Pinpoint the cell where the given text exists, returning its [x, y] midpoint coordinate. 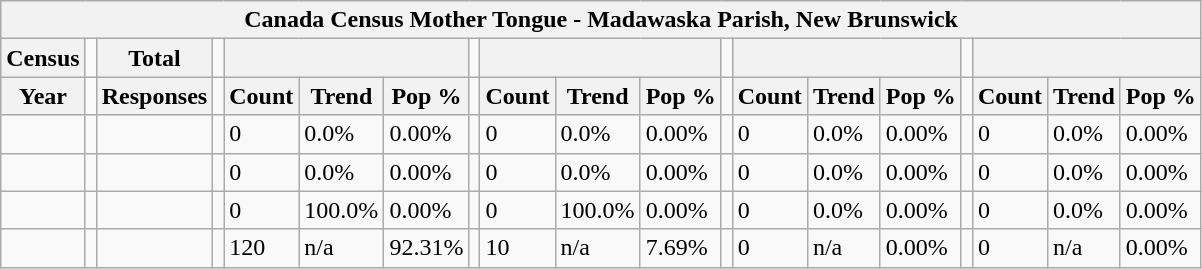
Census [43, 58]
Responses [154, 96]
10 [518, 248]
92.31% [426, 248]
Year [43, 96]
7.69% [680, 248]
120 [262, 248]
Total [154, 58]
Canada Census Mother Tongue - Madawaska Parish, New Brunswick [602, 20]
